Output the (X, Y) coordinate of the center of the cell containing the given text.  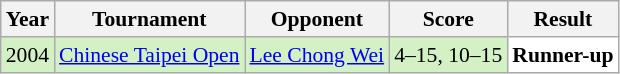
2004 (28, 55)
Runner-up (562, 55)
Opponent (316, 19)
Score (448, 19)
Year (28, 19)
4–15, 10–15 (448, 55)
Tournament (149, 19)
Chinese Taipei Open (149, 55)
Result (562, 19)
Lee Chong Wei (316, 55)
